Provide the (X, Y) coordinate of the cell's center where the given text is located.  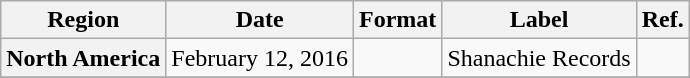
Region (84, 20)
Shanachie Records (539, 58)
North America (84, 58)
Date (260, 20)
February 12, 2016 (260, 58)
Format (397, 20)
Label (539, 20)
Ref. (662, 20)
